Determine the (x, y) coordinate at the center of the cell enclosing the given text.  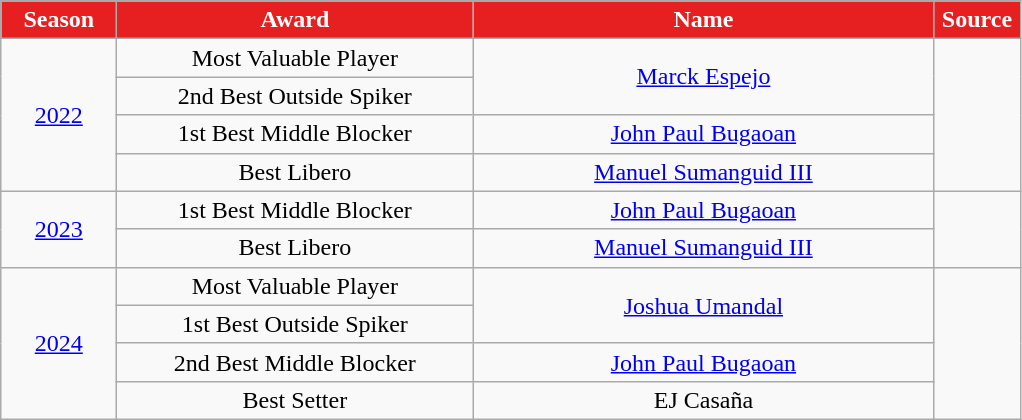
2023 (59, 229)
Name (704, 20)
Joshua Umandal (704, 305)
Marck Espejo (704, 77)
2nd Best Middle Blocker (295, 362)
Season (59, 20)
Best Setter (295, 400)
2022 (59, 115)
EJ Casaña (704, 400)
1st Best Outside Spiker (295, 324)
Award (295, 20)
2024 (59, 343)
Source (977, 20)
2nd Best Outside Spiker (295, 96)
